Detect which cell encompasses the target text, then output its [x, y] center coordinate. 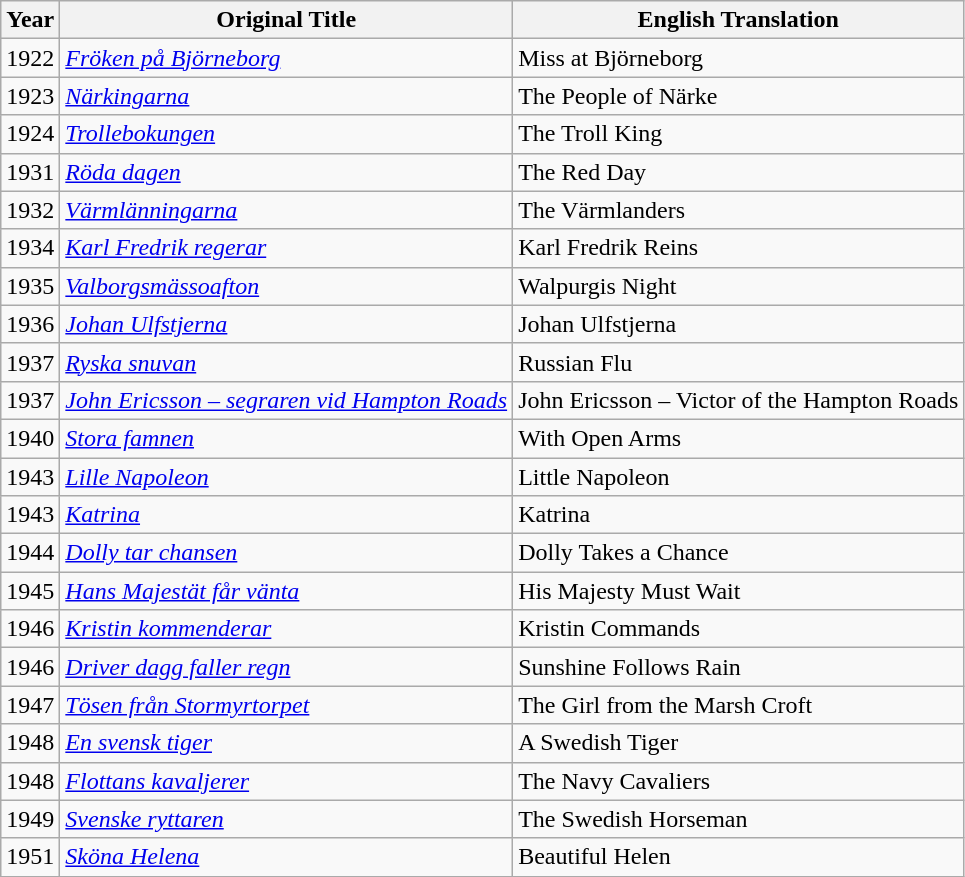
Värmlänningarna [286, 210]
The Red Day [738, 172]
Valborgsmässoafton [286, 286]
Original Title [286, 20]
Röda dagen [286, 172]
1924 [30, 134]
Kristin Commands [738, 629]
Little Napoleon [738, 477]
Year [30, 20]
1945 [30, 591]
1931 [30, 172]
1947 [30, 705]
The Värmlanders [738, 210]
The People of Närke [738, 96]
1944 [30, 553]
Stora famnen [286, 438]
The Swedish Horseman [738, 819]
The Troll King [738, 134]
Sunshine Follows Rain [738, 667]
1932 [30, 210]
Fröken på Björneborg [286, 58]
Miss at Björneborg [738, 58]
Flottans kavaljerer [286, 781]
En svensk tiger [286, 743]
English Translation [738, 20]
His Majesty Must Wait [738, 591]
Närkingarna [286, 96]
Karl Fredrik regerar [286, 248]
Kristin kommenderar [286, 629]
Beautiful Helen [738, 857]
Driver dagg faller regn [286, 667]
Svenske ryttaren [286, 819]
Dolly Takes a Chance [738, 553]
John Ericsson – Victor of the Hampton Roads [738, 400]
Tösen från Stormyrtorpet [286, 705]
Ryska snuvan [286, 362]
1922 [30, 58]
Sköna Helena [286, 857]
Hans Majestät får vänta [286, 591]
1935 [30, 286]
1934 [30, 248]
1936 [30, 324]
Walpurgis Night [738, 286]
The Girl from the Marsh Croft [738, 705]
A Swedish Tiger [738, 743]
1940 [30, 438]
1949 [30, 819]
Dolly tar chansen [286, 553]
The Navy Cavaliers [738, 781]
With Open Arms [738, 438]
1951 [30, 857]
Trollebokungen [286, 134]
John Ericsson – segraren vid Hampton Roads [286, 400]
1923 [30, 96]
Russian Flu [738, 362]
Lille Napoleon [286, 477]
Karl Fredrik Reins [738, 248]
